Provide the (X, Y) coordinate of the cell's center where the given text is located.  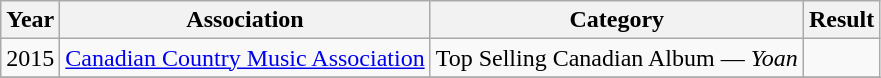
Top Selling Canadian Album — Yoan (616, 58)
Result (841, 20)
Canadian Country Music Association (245, 58)
Year (30, 20)
2015 (30, 58)
Association (245, 20)
Category (616, 20)
